Detect which cell encompasses the target text, then output its (X, Y) center coordinate. 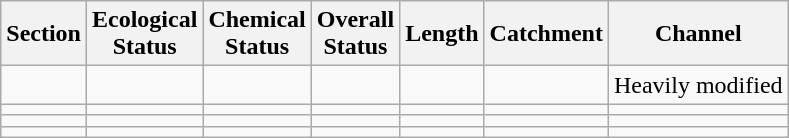
Catchment (546, 34)
OverallStatus (355, 34)
Length (442, 34)
Channel (698, 34)
ChemicalStatus (257, 34)
EcologicalStatus (144, 34)
Section (44, 34)
Heavily modified (698, 85)
